For the text-containing cell, return its midpoint in (X, Y) coordinate format. 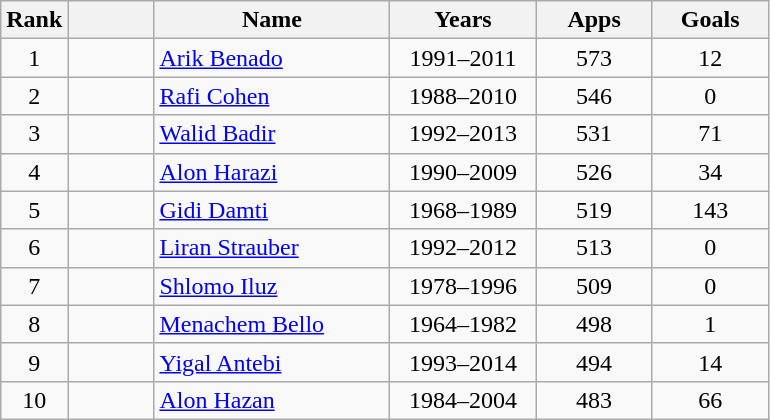
Rafi Cohen (272, 96)
66 (710, 400)
Alon Hazan (272, 400)
8 (34, 324)
1992–2013 (463, 134)
9 (34, 362)
143 (710, 210)
Goals (710, 20)
5 (34, 210)
1968–1989 (463, 210)
14 (710, 362)
513 (594, 248)
1993–2014 (463, 362)
526 (594, 172)
Years (463, 20)
71 (710, 134)
7 (34, 286)
1991–2011 (463, 58)
Apps (594, 20)
519 (594, 210)
2 (34, 96)
6 (34, 248)
Alon Harazi (272, 172)
573 (594, 58)
Walid Badir (272, 134)
531 (594, 134)
1964–1982 (463, 324)
3 (34, 134)
509 (594, 286)
12 (710, 58)
1992–2012 (463, 248)
Liran Strauber (272, 248)
Shlomo Iluz (272, 286)
Arik Benado (272, 58)
1988–2010 (463, 96)
Gidi Damti (272, 210)
Rank (34, 20)
Menachem Bello (272, 324)
546 (594, 96)
1978–1996 (463, 286)
1990–2009 (463, 172)
1984–2004 (463, 400)
34 (710, 172)
483 (594, 400)
10 (34, 400)
498 (594, 324)
4 (34, 172)
494 (594, 362)
Yigal Antebi (272, 362)
Name (272, 20)
